Extract the (X, Y) coordinate from the center of the cell holding the provided text.  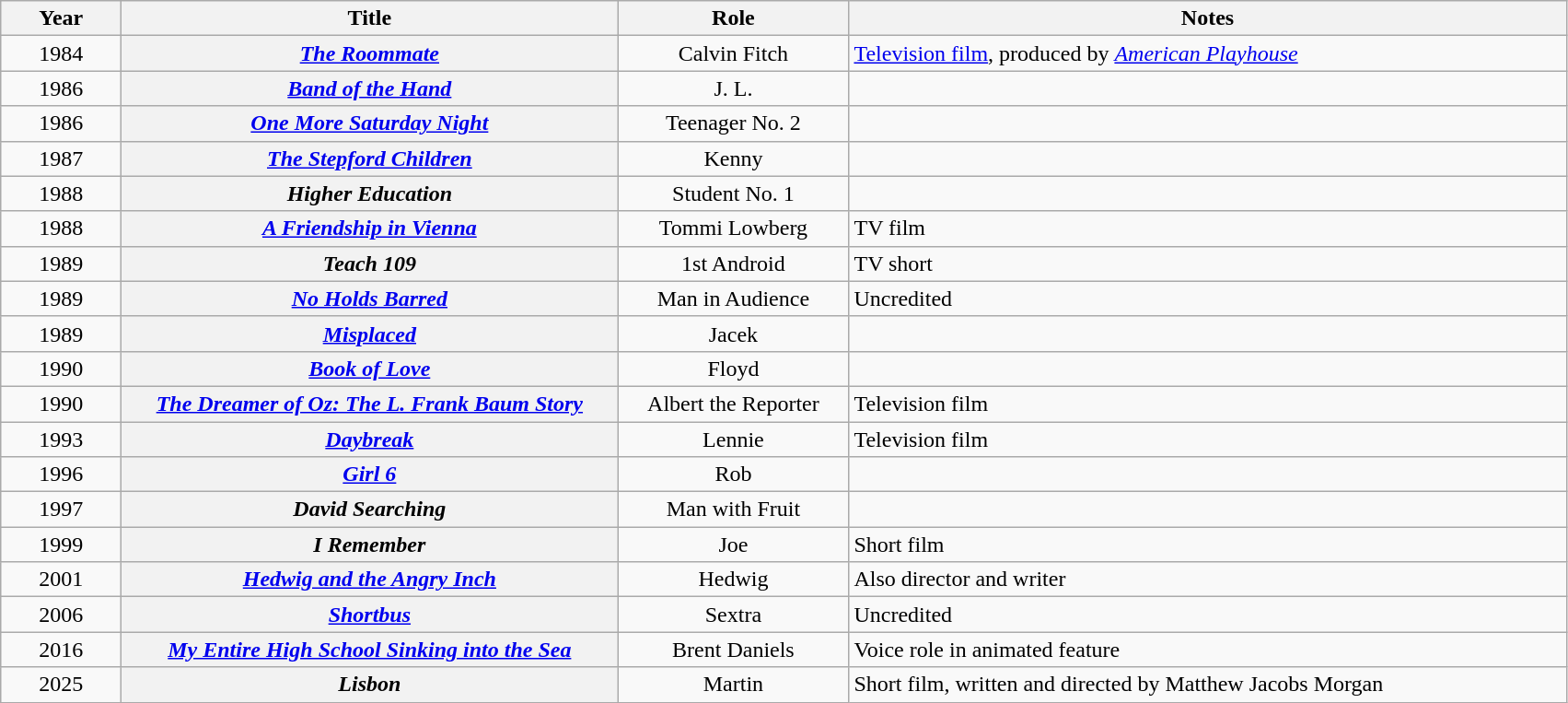
Band of the Hand (370, 88)
Hedwig (733, 580)
Sextra (733, 615)
Man in Audience (733, 299)
The Dreamer of Oz: The L. Frank Baum Story (370, 404)
Short film, written and directed by Matthew Jacobs Morgan (1208, 685)
Calvin Fitch (733, 53)
Student No. 1 (733, 193)
Short film (1208, 545)
Role (733, 18)
Hedwig and the Angry Inch (370, 580)
1996 (61, 475)
David Searching (370, 510)
Year (61, 18)
Daybreak (370, 439)
Tommi Lowberg (733, 228)
Brent Daniels (733, 650)
Higher Education (370, 193)
1993 (61, 439)
Joe (733, 545)
I Remember (370, 545)
Rob (733, 475)
Man with Fruit (733, 510)
Girl 6 (370, 475)
Martin (733, 685)
1999 (61, 545)
1997 (61, 510)
Teach 109 (370, 264)
J. L. (733, 88)
2006 (61, 615)
Albert the Reporter (733, 404)
Jacek (733, 334)
2025 (61, 685)
The Roommate (370, 53)
Lennie (733, 439)
2016 (61, 650)
Shortbus (370, 615)
Notes (1208, 18)
TV film (1208, 228)
Also director and writer (1208, 580)
One More Saturday Night (370, 123)
1987 (61, 158)
Lisbon (370, 685)
Book of Love (370, 369)
Title (370, 18)
1st Android (733, 264)
2001 (61, 580)
TV short (1208, 264)
The Stepford Children (370, 158)
My Entire High School Sinking into the Sea (370, 650)
Voice role in animated feature (1208, 650)
Misplaced (370, 334)
1984 (61, 53)
No Holds Barred (370, 299)
Kenny (733, 158)
A Friendship in Vienna (370, 228)
Teenager No. 2 (733, 123)
Floyd (733, 369)
Television film, produced by American Playhouse (1208, 53)
